For the text-containing cell, return its midpoint in (X, Y) coordinate format. 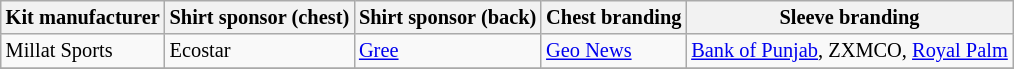
Bank of Punjab, ZXMCO, Royal Palm (849, 51)
Sleeve branding (849, 17)
Ecostar (260, 51)
Shirt sponsor (back) (448, 17)
Millat Sports (83, 51)
Shirt sponsor (chest) (260, 17)
Chest branding (614, 17)
Gree (448, 51)
Geo News (614, 51)
Kit manufacturer (83, 17)
